Detect which cell encompasses the target text, then output its [x, y] center coordinate. 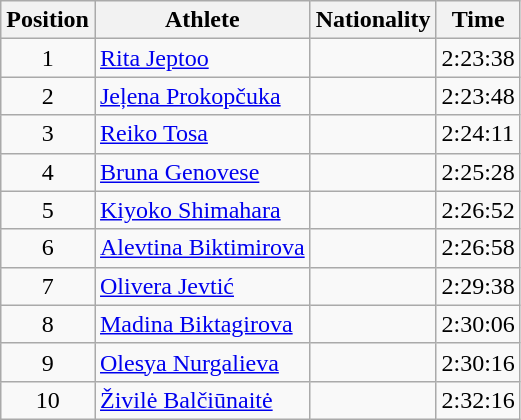
7 [48, 286]
Olesya Nurgalieva [202, 362]
5 [48, 210]
2:29:38 [478, 286]
6 [48, 248]
Time [478, 20]
Jeļena Prokopčuka [202, 96]
2:23:38 [478, 58]
2:23:48 [478, 96]
8 [48, 324]
Madina Biktagirova [202, 324]
2:26:52 [478, 210]
2:26:58 [478, 248]
2:30:06 [478, 324]
Kiyoko Shimahara [202, 210]
2:30:16 [478, 362]
3 [48, 134]
9 [48, 362]
Alevtina Biktimirova [202, 248]
Reiko Tosa [202, 134]
2:24:11 [478, 134]
Bruna Genovese [202, 172]
4 [48, 172]
Rita Jeptoo [202, 58]
Olivera Jevtić [202, 286]
2:32:16 [478, 400]
Nationality [373, 20]
2:25:28 [478, 172]
2 [48, 96]
Position [48, 20]
10 [48, 400]
1 [48, 58]
Živilė Balčiūnaitė [202, 400]
Athlete [202, 20]
